Search for the cell housing the specified text and yield its [x, y] center coordinate. 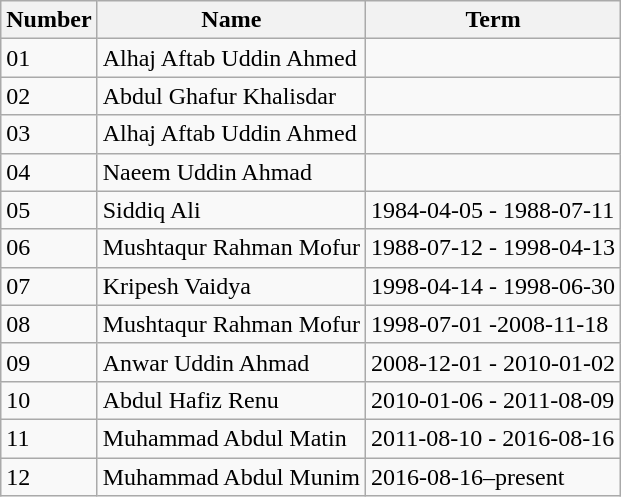
06 [49, 248]
02 [49, 96]
Name [231, 20]
Muhammad Abdul Munim [231, 477]
Siddiq Ali [231, 210]
04 [49, 172]
Kripesh Vaidya [231, 286]
Muhammad Abdul Matin [231, 438]
2008-12-01 - 2010-01-02 [494, 362]
2011-08-10 - 2016-08-16 [494, 438]
2016-08-16–present [494, 477]
1998-04-14 - 1998-06-30 [494, 286]
07 [49, 286]
2010-01-06 - 2011-08-09 [494, 400]
1984-04-05 - 1988-07-11 [494, 210]
Naeem Uddin Ahmad [231, 172]
03 [49, 134]
1988-07-12 - 1998-04-13 [494, 248]
10 [49, 400]
Term [494, 20]
1998-07-01 -2008-11-18 [494, 324]
08 [49, 324]
Anwar Uddin Ahmad [231, 362]
12 [49, 477]
Abdul Hafiz Renu [231, 400]
01 [49, 58]
05 [49, 210]
Abdul Ghafur Khalisdar [231, 96]
Number [49, 20]
11 [49, 438]
09 [49, 362]
